Search for the cell housing the specified text and yield its [X, Y] center coordinate. 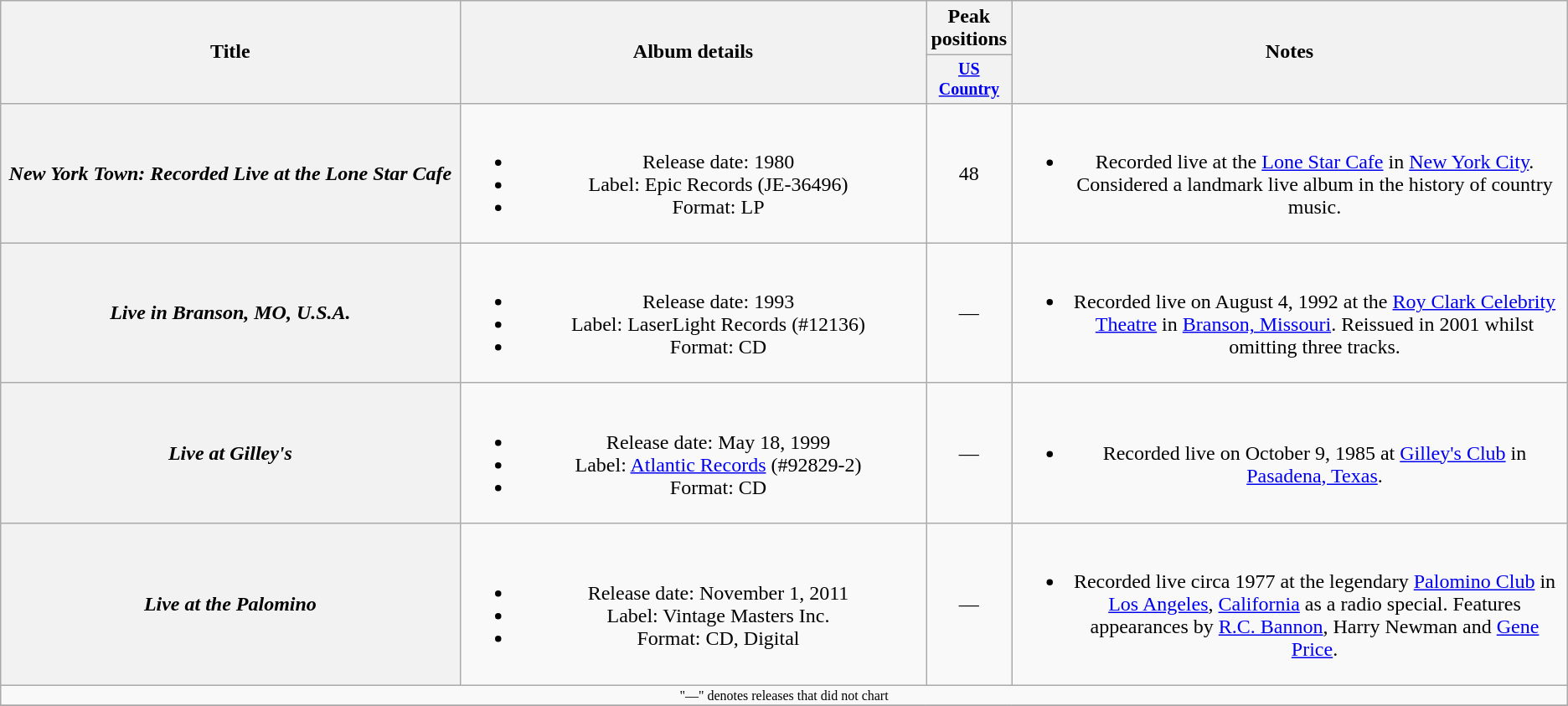
Peak positions [969, 28]
Album details [694, 52]
New York Town: Recorded Live at the Lone Star Cafe [230, 173]
Release date: 1993Label: LaserLight Records (#12136)Format: CD [694, 313]
Release date: 1980Label: Epic Records (JE-36496)Format: LP [694, 173]
Live at Gilley's [230, 452]
48 [969, 173]
Recorded live at the Lone Star Cafe in New York City. Considered a landmark live album in the history of country music. [1290, 173]
Title [230, 52]
US Country [969, 79]
Live in Branson, MO, U.S.A. [230, 313]
Notes [1290, 52]
Release date: May 18, 1999Label: Atlantic Records (#92829-2)Format: CD [694, 452]
Recorded live on August 4, 1992 at the Roy Clark Celebrity Theatre in Branson, Missouri. Reissued in 2001 whilst omitting three tracks. [1290, 313]
Live at the Palomino [230, 604]
"—" denotes releases that did not chart [784, 696]
Release date: November 1, 2011Label: Vintage Masters Inc.Format: CD, Digital [694, 604]
Recorded live on October 9, 1985 at Gilley's Club in Pasadena, Texas. [1290, 452]
